For the text-containing cell, return its midpoint in (x, y) coordinate format. 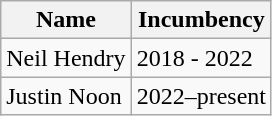
2022–present (201, 96)
Justin Noon (66, 96)
2018 - 2022 (201, 58)
Incumbency (201, 20)
Neil Hendry (66, 58)
Name (66, 20)
